Output the (x, y) coordinate of the center of the cell containing the given text.  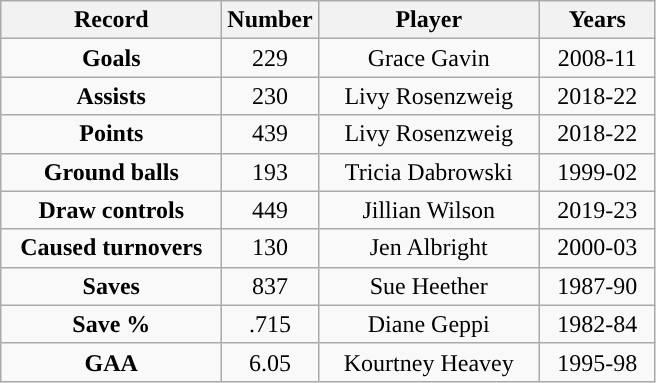
Diane Geppi (428, 324)
193 (270, 172)
Saves (112, 286)
Points (112, 134)
Caused turnovers (112, 248)
Draw controls (112, 210)
Jen Albright (428, 248)
1982-84 (597, 324)
Assists (112, 96)
Ground balls (112, 172)
1995-98 (597, 362)
Goals (112, 58)
Kourtney Heavey (428, 362)
GAA (112, 362)
130 (270, 248)
Jillian Wilson (428, 210)
6.05 (270, 362)
439 (270, 134)
2019-23 (597, 210)
Tricia Dabrowski (428, 172)
Grace Gavin (428, 58)
Number (270, 20)
2008-11 (597, 58)
1999-02 (597, 172)
2000-03 (597, 248)
230 (270, 96)
Save % (112, 324)
Years (597, 20)
Player (428, 20)
1987-90 (597, 286)
.715 (270, 324)
229 (270, 58)
449 (270, 210)
Sue Heether (428, 286)
837 (270, 286)
Record (112, 20)
